Extract the [X, Y] coordinate from the center of the cell holding the provided text.  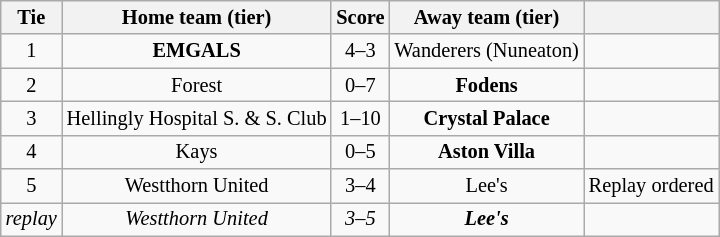
Replay ordered [652, 186]
1 [32, 51]
Tie [32, 17]
Score [360, 17]
Aston Villa [486, 152]
3–4 [360, 186]
replay [32, 219]
EMGALS [197, 51]
Crystal Palace [486, 118]
Kays [197, 152]
1–10 [360, 118]
5 [32, 186]
3–5 [360, 219]
0–7 [360, 85]
0–5 [360, 152]
Fodens [486, 85]
3 [32, 118]
Hellingly Hospital S. & S. Club [197, 118]
Away team (tier) [486, 17]
4–3 [360, 51]
4 [32, 152]
Wanderers (Nuneaton) [486, 51]
Home team (tier) [197, 17]
Forest [197, 85]
2 [32, 85]
